Detect which cell encompasses the target text, then output its [x, y] center coordinate. 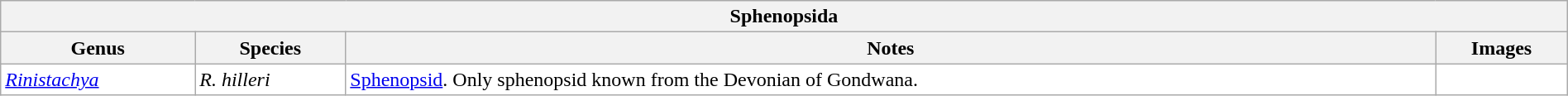
Sphenopsida [784, 17]
Notes [891, 48]
Images [1502, 48]
R. hilleri [270, 79]
Genus [98, 48]
Species [270, 48]
Sphenopsid. Only sphenopsid known from the Devonian of Gondwana. [891, 79]
Rinistachya [98, 79]
